Search for the cell housing the specified text and yield its (x, y) center coordinate. 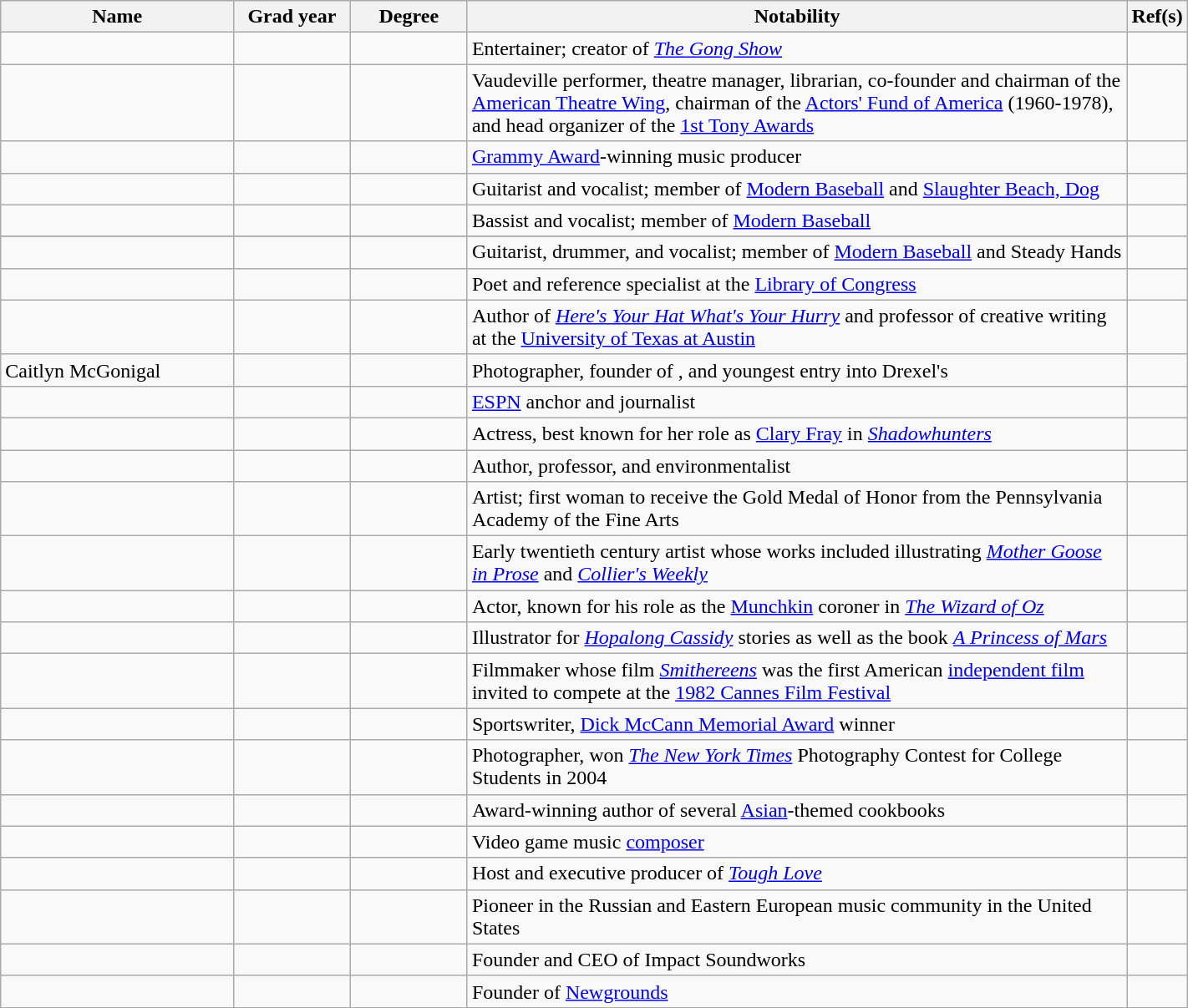
Notability (797, 17)
Video game music composer (797, 842)
Host and executive producer of Tough Love (797, 874)
Founder and CEO of Impact Soundworks (797, 960)
Award-winning author of several Asian-themed cookbooks (797, 810)
Poet and reference specialist at the Library of Congress (797, 284)
ESPN anchor and journalist (797, 402)
Guitarist, drummer, and vocalist; member of Modern Baseball and Steady Hands (797, 252)
Sportswriter, Dick McCann Memorial Award winner (797, 724)
Actor, known for his role as the Munchkin coroner in The Wizard of Oz (797, 606)
Illustrator for Hopalong Cassidy stories as well as the book A Princess of Mars (797, 638)
Actress, best known for her role as Clary Fray in Shadowhunters (797, 433)
Pioneer in the Russian and Eastern European music community in the United States (797, 917)
Grammy Award-winning music producer (797, 157)
Guitarist and vocalist; member of Modern Baseball and Slaughter Beach, Dog (797, 189)
Degree (409, 17)
Founder of Newgrounds (797, 991)
Grad year (292, 17)
Filmmaker whose film Smithereens was the first American independent film invited to compete at the 1982 Cannes Film Festival (797, 681)
Bassist and vocalist; member of Modern Baseball (797, 220)
Author of Here's Your Hat What's Your Hurry and professor of creative writing at the University of Texas at Austin (797, 327)
Photographer, won The New York Times Photography Contest for College Students in 2004 (797, 767)
Early twentieth century artist whose works included illustrating Mother Goose in Prose and Collier's Weekly (797, 563)
Name (117, 17)
Ref(s) (1157, 17)
Author, professor, and environmentalist (797, 465)
Caitlyn McGonigal (117, 370)
Artist; first woman to receive the Gold Medal of Honor from the Pennsylvania Academy of the Fine Arts (797, 509)
Photographer, founder of , and youngest entry into Drexel's (797, 370)
Entertainer; creator of The Gong Show (797, 48)
